From the cell containing the given text, extract its center point as (X, Y) coordinate. 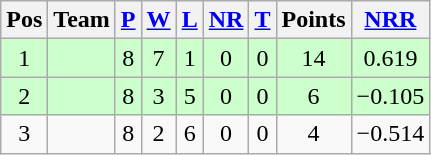
−0.105 (390, 96)
−0.514 (390, 134)
Points (314, 20)
W (158, 20)
7 (158, 58)
NRR (390, 20)
L (190, 20)
0.619 (390, 58)
5 (190, 96)
Pos (24, 20)
NR (226, 20)
P (128, 20)
T (262, 20)
14 (314, 58)
4 (314, 134)
Team (82, 20)
